Scan for the cell matching the given text and deliver its (X, Y) coordinate at center. 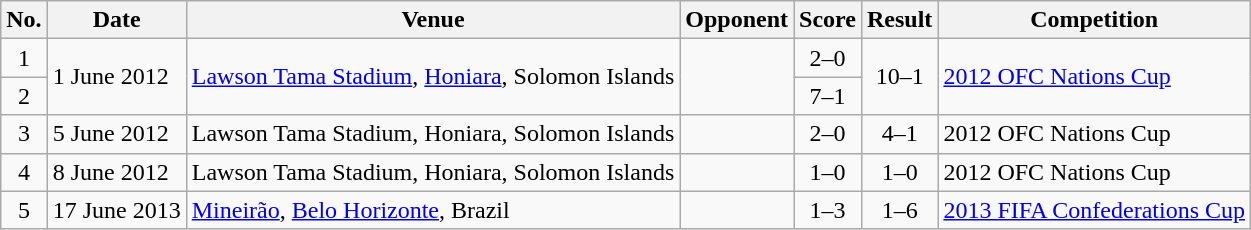
No. (24, 20)
1–3 (828, 210)
Competition (1094, 20)
2 (24, 96)
17 June 2013 (116, 210)
4–1 (899, 134)
Opponent (737, 20)
3 (24, 134)
Result (899, 20)
1 June 2012 (116, 77)
5 June 2012 (116, 134)
5 (24, 210)
2013 FIFA Confederations Cup (1094, 210)
Date (116, 20)
7–1 (828, 96)
Venue (433, 20)
10–1 (899, 77)
1 (24, 58)
1–6 (899, 210)
4 (24, 172)
Mineirão, Belo Horizonte, Brazil (433, 210)
8 June 2012 (116, 172)
Score (828, 20)
